Scan for the cell matching the given text and deliver its (x, y) coordinate at center. 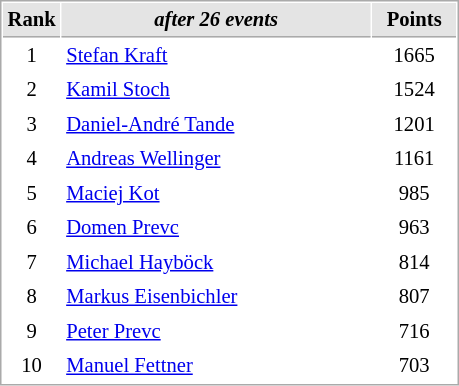
1 (32, 56)
3 (32, 124)
1524 (414, 90)
Rank (32, 20)
Kamil Stoch (216, 90)
985 (414, 194)
716 (414, 332)
Daniel-André Tande (216, 124)
Andreas Wellinger (216, 158)
Peter Prevc (216, 332)
after 26 events (216, 20)
4 (32, 158)
Michael Hayböck (216, 262)
Manuel Fettner (216, 366)
7 (32, 262)
6 (32, 228)
Maciej Kot (216, 194)
10 (32, 366)
Points (414, 20)
1161 (414, 158)
963 (414, 228)
1201 (414, 124)
1665 (414, 56)
703 (414, 366)
Markus Eisenbichler (216, 296)
2 (32, 90)
5 (32, 194)
Stefan Kraft (216, 56)
9 (32, 332)
Domen Prevc (216, 228)
807 (414, 296)
8 (32, 296)
814 (414, 262)
